Locate the cell with the specified text and output its [X, Y] center coordinate. 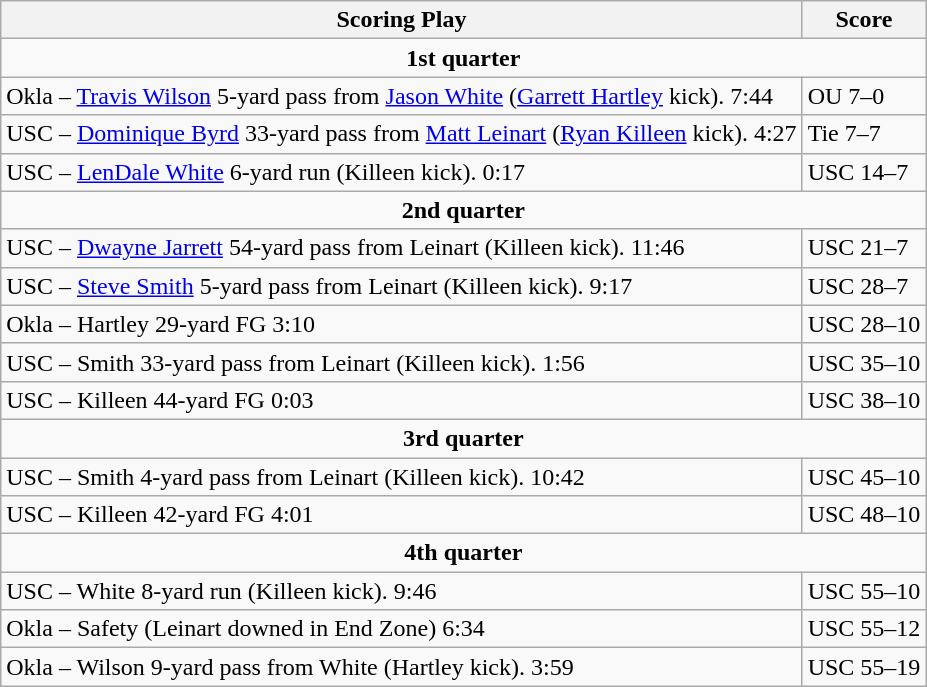
Okla – Travis Wilson 5-yard pass from Jason White (Garrett Hartley kick). 7:44 [402, 96]
USC – Killeen 44-yard FG 0:03 [402, 400]
USC 38–10 [864, 400]
USC 55–10 [864, 591]
1st quarter [464, 58]
3rd quarter [464, 438]
Tie 7–7 [864, 134]
USC – Killeen 42-yard FG 4:01 [402, 515]
Okla – Wilson 9-yard pass from White (Hartley kick). 3:59 [402, 667]
4th quarter [464, 553]
USC – Dominique Byrd 33-yard pass from Matt Leinart (Ryan Killeen kick). 4:27 [402, 134]
USC 45–10 [864, 477]
USC 28–10 [864, 324]
OU 7–0 [864, 96]
USC 55–19 [864, 667]
Scoring Play [402, 20]
Okla – Safety (Leinart downed in End Zone) 6:34 [402, 629]
USC – Dwayne Jarrett 54-yard pass from Leinart (Killeen kick). 11:46 [402, 248]
USC 55–12 [864, 629]
USC – Steve Smith 5-yard pass from Leinart (Killeen kick). 9:17 [402, 286]
USC 35–10 [864, 362]
USC 28–7 [864, 286]
Score [864, 20]
Okla – Hartley 29-yard FG 3:10 [402, 324]
USC 21–7 [864, 248]
2nd quarter [464, 210]
USC – Smith 33-yard pass from Leinart (Killeen kick). 1:56 [402, 362]
USC 48–10 [864, 515]
USC – White 8-yard run (Killeen kick). 9:46 [402, 591]
USC – Smith 4-yard pass from Leinart (Killeen kick). 10:42 [402, 477]
USC 14–7 [864, 172]
USC – LenDale White 6-yard run (Killeen kick). 0:17 [402, 172]
